Return the (X, Y) coordinate for the center point of the cell that contains the specified text.  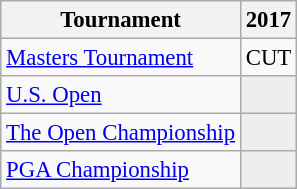
Tournament (121, 20)
Masters Tournament (121, 58)
PGA Championship (121, 170)
The Open Championship (121, 133)
2017 (268, 20)
U.S. Open (121, 95)
CUT (268, 58)
